Search for the cell housing the specified text and yield its [X, Y] center coordinate. 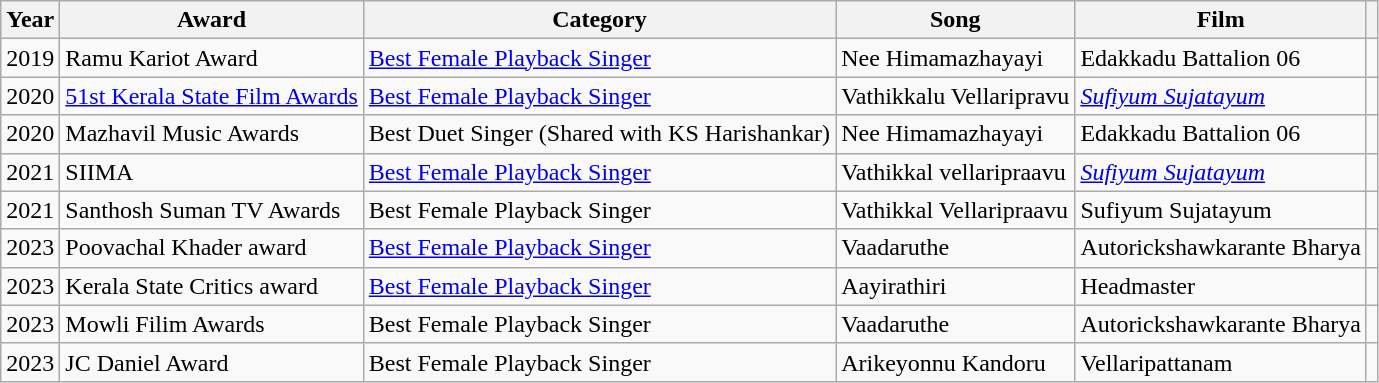
Headmaster [1221, 286]
Mazhavil Music Awards [212, 134]
Song [956, 20]
51st Kerala State Film Awards [212, 96]
JC Daniel Award [212, 362]
SIIMA [212, 172]
Aayirathiri [956, 286]
Year [30, 20]
Mowli Filim Awards [212, 324]
Arikeyonnu Kandoru [956, 362]
Vathikkalu Vellaripravu [956, 96]
Santhosh Suman TV Awards [212, 210]
Best Duet Singer (Shared with KS Harishankar) [599, 134]
Vathikkal vellaripraavu [956, 172]
Award [212, 20]
Ramu Kariot Award [212, 58]
Vellaripattanam [1221, 362]
Vathikkal Vellaripraavu [956, 210]
Category [599, 20]
Poovachal Khader award [212, 248]
2019 [30, 58]
Kerala State Critics award [212, 286]
Film [1221, 20]
